Provide the [X, Y] coordinate of the cell's center where the given text is located.  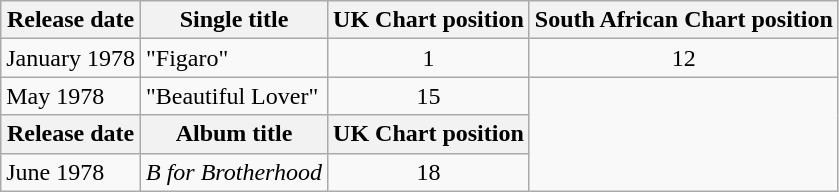
"Figaro" [234, 58]
June 1978 [71, 172]
15 [429, 96]
Album title [234, 134]
January 1978 [71, 58]
B for Brotherhood [234, 172]
12 [684, 58]
18 [429, 172]
Single title [234, 20]
1 [429, 58]
South African Chart position [684, 20]
May 1978 [71, 96]
"Beautiful Lover" [234, 96]
